For the text-containing cell, return its midpoint in (X, Y) coordinate format. 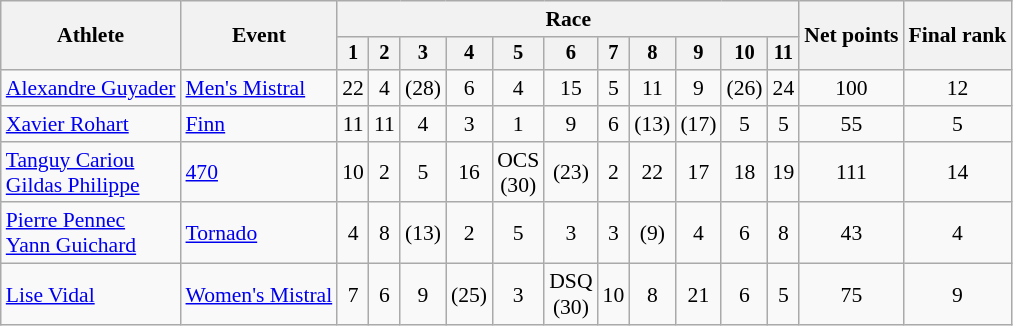
(23) (570, 172)
(25) (469, 294)
470 (258, 172)
Alexandre Guyader (91, 88)
DSQ (30) (570, 294)
111 (851, 172)
(28) (423, 88)
75 (851, 294)
43 (851, 234)
Women's Mistral (258, 294)
16 (469, 172)
(26) (744, 88)
Pierre Pennec Yann Guichard (91, 234)
14 (958, 172)
Xavier Rohart (91, 124)
12 (958, 88)
Final rank (958, 36)
(17) (698, 124)
15 (570, 88)
Finn (258, 124)
Event (258, 36)
21 (698, 294)
OCS(30) (518, 172)
100 (851, 88)
Net points (851, 36)
Athlete (91, 36)
19 (784, 172)
17 (698, 172)
24 (784, 88)
Lise Vidal (91, 294)
Tanguy Cariou Gildas Philippe (91, 172)
Tornado (258, 234)
55 (851, 124)
Race (568, 19)
(9) (652, 234)
18 (744, 172)
Men's Mistral (258, 88)
